For the text-containing cell, return its midpoint in (X, Y) coordinate format. 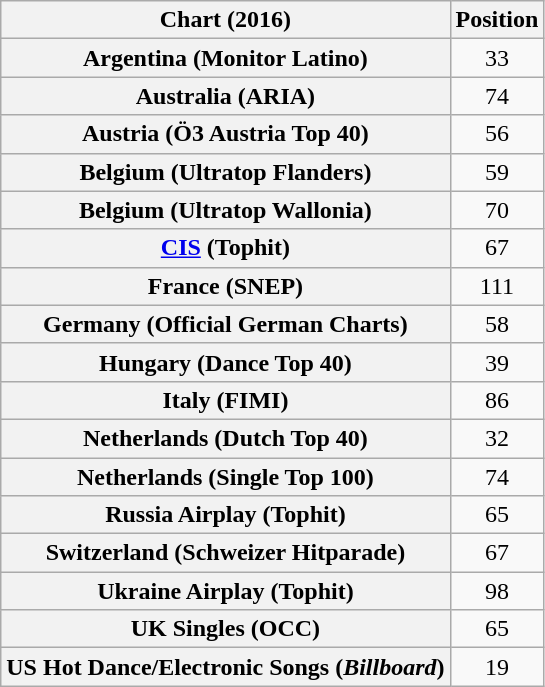
Belgium (Ultratop Wallonia) (226, 210)
Chart (2016) (226, 20)
59 (497, 172)
19 (497, 667)
Germany (Official German Charts) (226, 324)
Belgium (Ultratop Flanders) (226, 172)
Netherlands (Single Top 100) (226, 477)
32 (497, 438)
Switzerland (Schweizer Hitparade) (226, 553)
Russia Airplay (Tophit) (226, 515)
58 (497, 324)
Hungary (Dance Top 40) (226, 362)
86 (497, 400)
Austria (Ö3 Austria Top 40) (226, 134)
Netherlands (Dutch Top 40) (226, 438)
70 (497, 210)
France (SNEP) (226, 286)
98 (497, 591)
CIS (Tophit) (226, 248)
33 (497, 58)
US Hot Dance/Electronic Songs (Billboard) (226, 667)
39 (497, 362)
Position (497, 20)
56 (497, 134)
Ukraine Airplay (Tophit) (226, 591)
Australia (ARIA) (226, 96)
UK Singles (OCC) (226, 629)
Italy (FIMI) (226, 400)
Argentina (Monitor Latino) (226, 58)
111 (497, 286)
